Scan for the cell matching the given text and deliver its [X, Y] coordinate at center. 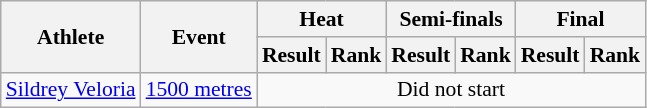
Semi-finals [450, 19]
1500 metres [199, 90]
Heat [322, 19]
Final [580, 19]
Event [199, 36]
Sildrey Veloria [71, 90]
Did not start [451, 90]
Athlete [71, 36]
